Identify which cell holds the provided text, then report its (X, Y) central coordinate. 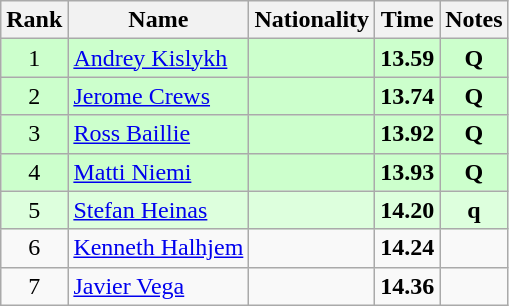
1 (34, 58)
Javier Vega (158, 286)
14.20 (408, 210)
q (474, 210)
2 (34, 96)
5 (34, 210)
14.36 (408, 286)
Name (158, 20)
Time (408, 20)
14.24 (408, 248)
3 (34, 134)
Matti Niemi (158, 172)
13.93 (408, 172)
Ross Baillie (158, 134)
13.59 (408, 58)
Nationality (312, 20)
Notes (474, 20)
7 (34, 286)
13.92 (408, 134)
13.74 (408, 96)
Kenneth Halhjem (158, 248)
Stefan Heinas (158, 210)
Rank (34, 20)
4 (34, 172)
Andrey Kislykh (158, 58)
6 (34, 248)
Jerome Crews (158, 96)
